Extract the [x, y] coordinate from the center of the cell holding the provided text.  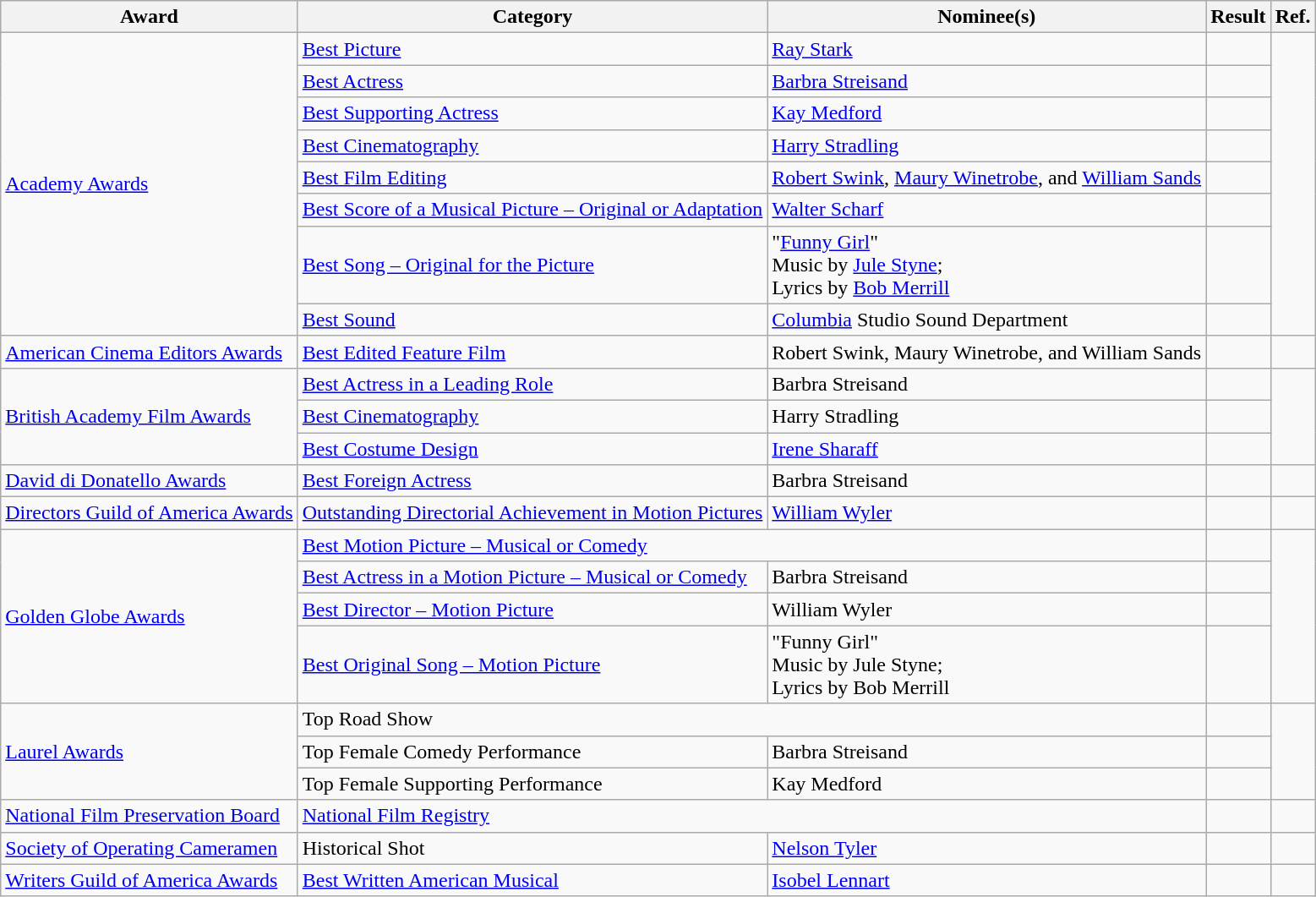
Category [532, 17]
Best Actress in a Motion Picture – Musical or Comedy [532, 577]
British Academy Film Awards [149, 416]
Laurel Awards [149, 752]
Best Supporting Actress [532, 113]
Best Score of a Musical Picture – Original or Adaptation [532, 210]
Best Actress in a Leading Role [532, 384]
Academy Awards [149, 184]
Best Actress [532, 81]
Best Motion Picture – Musical or Comedy [751, 545]
Award [149, 17]
American Cinema Editors Awards [149, 352]
Nominee(s) [987, 17]
Writers Guild of America Awards [149, 880]
Best Written American Musical [532, 880]
Best Picture [532, 49]
Top Road Show [751, 719]
David di Donatello Awards [149, 481]
Result [1238, 17]
Top Female Supporting Performance [532, 784]
Directors Guild of America Awards [149, 513]
Best Original Song – Motion Picture [532, 665]
Nelson Tyler [987, 848]
Best Edited Feature Film [532, 352]
National Film Registry [751, 816]
Best Film Editing [532, 178]
Best Song – Original for the Picture [532, 265]
Society of Operating Cameramen [149, 848]
National Film Preservation Board [149, 816]
Irene Sharaff [987, 449]
Top Female Comedy Performance [532, 752]
Ray Stark [987, 49]
Isobel Lennart [987, 880]
Best Director – Motion Picture [532, 610]
Ref. [1293, 17]
Outstanding Directorial Achievement in Motion Pictures [532, 513]
Golden Globe Awards [149, 616]
Best Sound [532, 320]
Walter Scharf [987, 210]
Best Costume Design [532, 449]
Historical Shot [532, 848]
Columbia Studio Sound Department [987, 320]
Best Foreign Actress [532, 481]
